Capture the cell that displays the provided text and extract its [X, Y] central coordinate. 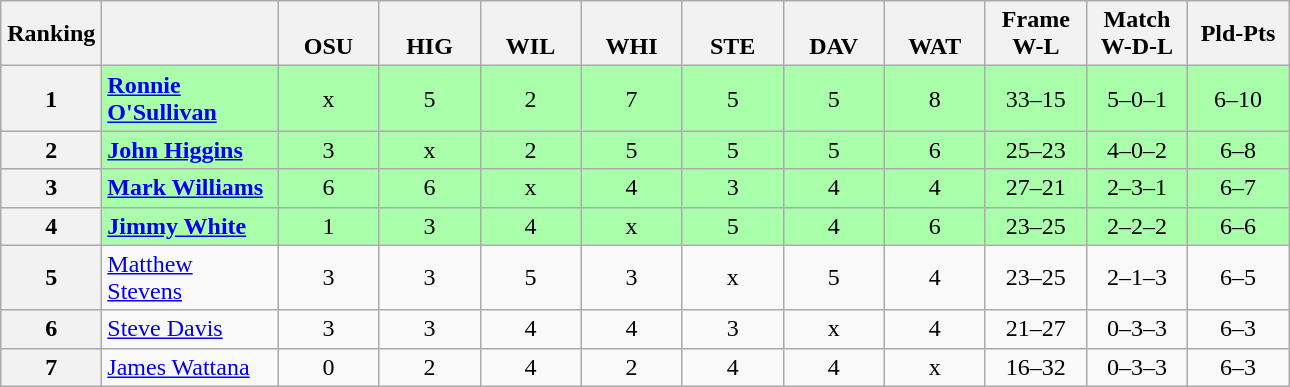
6–10 [1238, 98]
WHI [632, 34]
WIL [530, 34]
Steve Davis [190, 329]
6–8 [1238, 150]
John Higgins [190, 150]
Ronnie O'Sullivan [190, 98]
4–0–2 [1136, 150]
FrameW-L [1036, 34]
16–32 [1036, 367]
25–23 [1036, 150]
6–6 [1238, 226]
2–1–3 [1136, 278]
0 [328, 367]
Jimmy White [190, 226]
6–7 [1238, 188]
27–21 [1036, 188]
STE [732, 34]
5–0–1 [1136, 98]
Ranking [52, 34]
MatchW-D-L [1136, 34]
33–15 [1036, 98]
2–2–2 [1136, 226]
Pld-Pts [1238, 34]
OSU [328, 34]
Mark Williams [190, 188]
James Wattana [190, 367]
6–5 [1238, 278]
8 [934, 98]
21–27 [1036, 329]
DAV [834, 34]
WAT [934, 34]
HIG [430, 34]
Matthew Stevens [190, 278]
2–3–1 [1136, 188]
